Search for the cell housing the specified text and yield its [x, y] center coordinate. 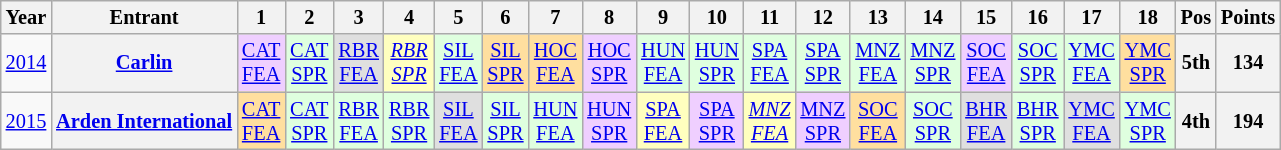
15 [986, 17]
8 [609, 17]
Carlin [144, 63]
2014 [26, 63]
10 [717, 17]
9 [663, 17]
Entrant [144, 17]
BHRFEA [986, 121]
BHRSPR [1038, 121]
11 [770, 17]
18 [1148, 17]
5 [458, 17]
4 [409, 17]
Year [26, 17]
17 [1092, 17]
HOCFEA [555, 63]
7 [555, 17]
13 [878, 17]
134 [1248, 63]
Arden International [144, 121]
6 [506, 17]
HOCSPR [609, 63]
12 [822, 17]
3 [358, 17]
4th [1196, 121]
5th [1196, 63]
Pos [1196, 17]
1 [261, 17]
14 [932, 17]
2015 [26, 121]
2 [309, 17]
194 [1248, 121]
Points [1248, 17]
16 [1038, 17]
